Return the (X, Y) coordinate for the center point of the cell that contains the specified text.  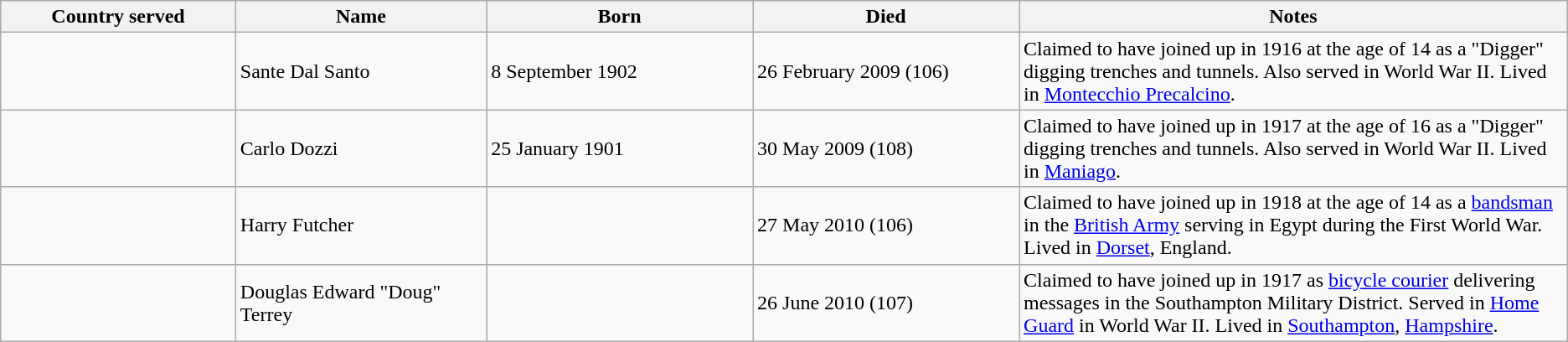
Country served (119, 17)
26 February 2009 (106) (886, 71)
Claimed to have joined up in 1917 at the age of 16 as a "Digger" digging trenches and tunnels. Also served in World War II. Lived in Maniago. (1293, 148)
Born (620, 17)
Notes (1293, 17)
Douglas Edward "Doug" Terrey (360, 303)
Carlo Dozzi (360, 148)
27 May 2010 (106) (886, 225)
8 September 1902 (620, 71)
Name (360, 17)
25 January 1901 (620, 148)
26 June 2010 (107) (886, 303)
Sante Dal Santo (360, 71)
Harry Futcher (360, 225)
30 May 2009 (108) (886, 148)
Died (886, 17)
